Scan for the cell matching the given text and deliver its [x, y] coordinate at center. 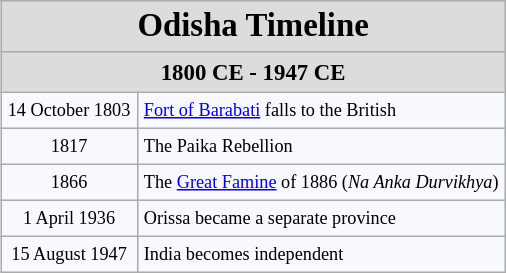
The Great Famine of 1886 (Na Anka Durvikhya) [321, 182]
India becomes independent [321, 254]
Fort of Barabati falls to the British [321, 110]
1 April 1936 [69, 218]
1866 [69, 182]
1817 [69, 146]
The Paika Rebellion [321, 146]
1800 CE - 1947 CE [253, 71]
15 August 1947 [69, 254]
Odisha Timeline [253, 26]
14 October 1803 [69, 110]
Orissa became a separate province [321, 218]
